Search for the cell housing the specified text and yield its (X, Y) center coordinate. 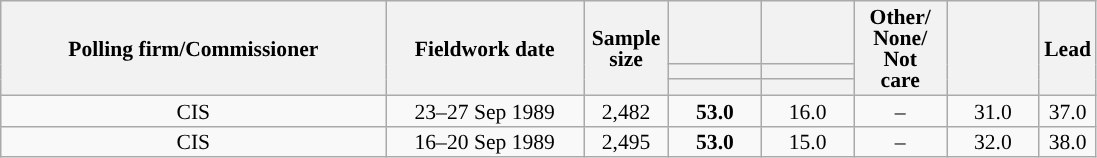
37.0 (1068, 110)
16–20 Sep 1989 (485, 142)
2,482 (626, 110)
32.0 (992, 142)
15.0 (808, 142)
31.0 (992, 110)
Other/None/Notcare (900, 48)
23–27 Sep 1989 (485, 110)
2,495 (626, 142)
Polling firm/Commissioner (194, 48)
38.0 (1068, 142)
Fieldwork date (485, 48)
16.0 (808, 110)
Sample size (626, 48)
Lead (1068, 48)
